Identify which cell holds the provided text, then report its (x, y) central coordinate. 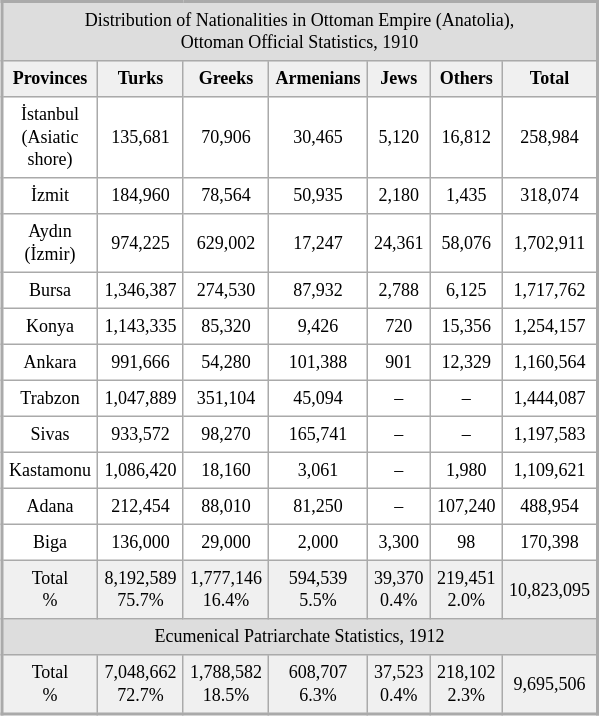
Adana (50, 506)
9,426 (318, 326)
218,1022.3% (466, 684)
Konya (50, 326)
107,240 (466, 506)
Trabzon (50, 398)
85,320 (226, 326)
594,5395.5% (318, 589)
1,254,157 (550, 326)
901 (398, 362)
212,454 (141, 506)
58,076 (466, 243)
10,823,095 (550, 589)
98 (466, 542)
2,180 (398, 196)
101,388 (318, 362)
1,444,087 (550, 398)
Armenians (318, 79)
54,280 (226, 362)
170,398 (550, 542)
98,270 (226, 434)
991,666 (141, 362)
Kastamonu (50, 470)
8,192,58975.7% (141, 589)
Biga (50, 542)
17,247 (318, 243)
24,361 (398, 243)
Sivas (50, 434)
1,047,889 (141, 398)
Ecumenical Patriarchate Statistics, 1912 (300, 637)
78,564 (226, 196)
629,002 (226, 243)
1,086,420 (141, 470)
135,681 (141, 138)
1,435 (466, 196)
5,120 (398, 138)
37,5230.4% (398, 684)
720 (398, 326)
Aydın (İzmir) (50, 243)
1,143,335 (141, 326)
Ankara (50, 362)
88,010 (226, 506)
933,572 (141, 434)
30,465 (318, 138)
184,960 (141, 196)
İstanbul (Asiatic shore) (50, 138)
50,935 (318, 196)
1,197,583 (550, 434)
274,530 (226, 290)
Provinces (50, 79)
15,356 (466, 326)
3,300 (398, 542)
Jews (398, 79)
Distribution of Nationalities in Ottoman Empire (Anatolia),Ottoman Official Statistics, 1910 (300, 32)
16,812 (466, 138)
45,094 (318, 398)
12,329 (466, 362)
7,048,66272.7% (141, 684)
9,695,506 (550, 684)
1,160,564 (550, 362)
136,000 (141, 542)
6,125 (466, 290)
39,3700.4% (398, 589)
1,702,911 (550, 243)
488,954 (550, 506)
Turks (141, 79)
974,225 (141, 243)
87,932 (318, 290)
Bursa (50, 290)
İzmit (50, 196)
Total (550, 79)
165,741 (318, 434)
29,000 (226, 542)
Others (466, 79)
351,104 (226, 398)
1,346,387 (141, 290)
81,250 (318, 506)
608,7076.3% (318, 684)
2,000 (318, 542)
2,788 (398, 290)
18,160 (226, 470)
318,074 (550, 196)
Greeks (226, 79)
3,061 (318, 470)
1,777,14616.4% (226, 589)
1,109,621 (550, 470)
219,4512.0% (466, 589)
1,980 (466, 470)
1,788,58218.5% (226, 684)
1,717,762 (550, 290)
70,906 (226, 138)
258,984 (550, 138)
